From the cell containing the given text, extract its center point as (x, y) coordinate. 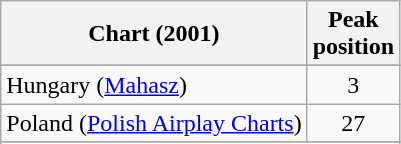
Hungary (Mahasz) (154, 85)
3 (353, 85)
Chart (2001) (154, 34)
Poland (Polish Airplay Charts) (154, 123)
Peakposition (353, 34)
27 (353, 123)
